Find where the given text appears and provide that cell's center as (X, Y) coordinate. 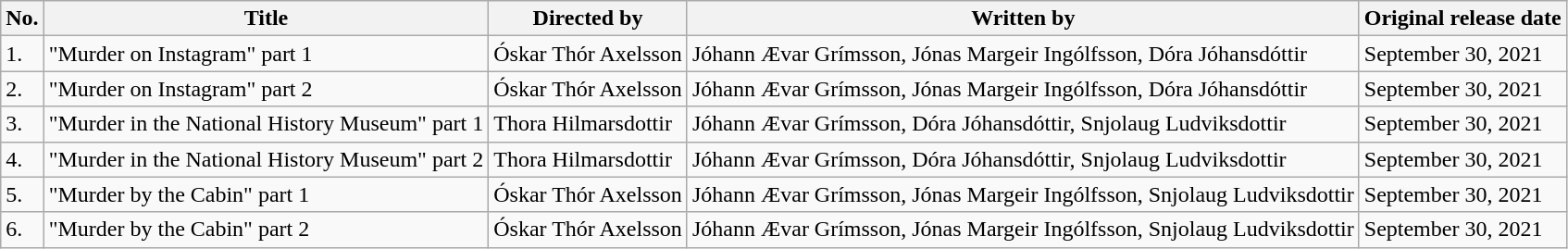
3. (22, 124)
"Murder in the National History Museum" part 2 (267, 159)
1. (22, 54)
6. (22, 230)
"Murder by the Cabin" part 2 (267, 230)
Original release date (1462, 19)
"Murder by the Cabin" part 1 (267, 194)
Title (267, 19)
"Murder on Instagram" part 1 (267, 54)
2. (22, 89)
Directed by (589, 19)
"Murder on Instagram" part 2 (267, 89)
4. (22, 159)
"Murder in the National History Museum" part 1 (267, 124)
5. (22, 194)
No. (22, 19)
Written by (1023, 19)
